Extract the (X, Y) coordinate from the center of the cell holding the provided text.  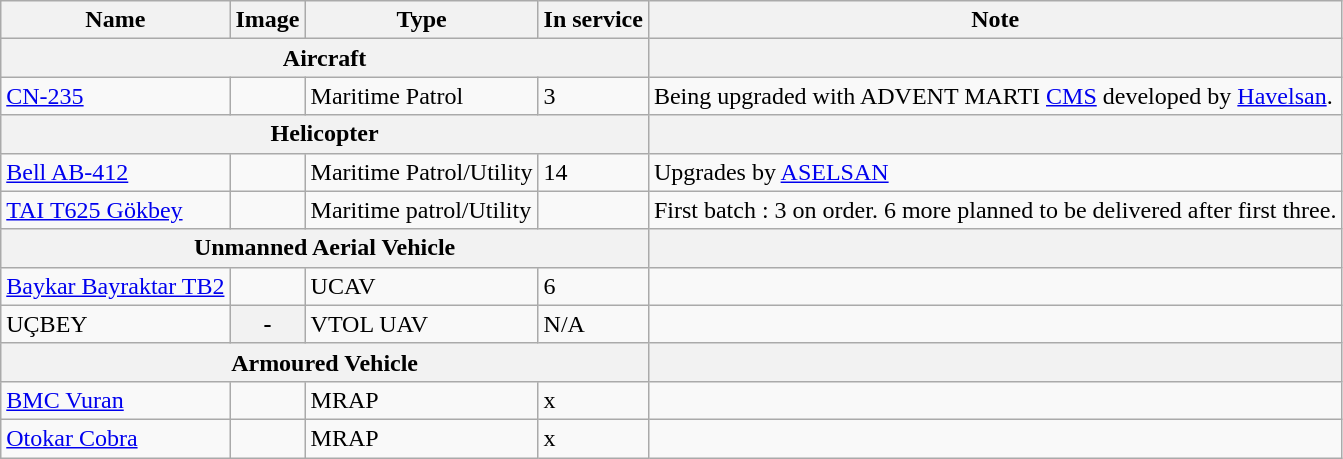
3 (593, 96)
Maritime Patrol (422, 96)
VTOL UAV (422, 324)
Being upgraded with ADVENT MARTI CMS developed by Havelsan. (995, 96)
Aircraft (325, 58)
Maritime Patrol/Utility (422, 172)
Bell AB-412 (116, 172)
6 (593, 286)
First batch : 3 on order. 6 more planned to be delivered after first three. (995, 210)
Type (422, 20)
BMC Vuran (116, 400)
Name (116, 20)
In service (593, 20)
Maritime patrol/Utility (422, 210)
UÇBEY (116, 324)
TAI T625 Gökbey (116, 210)
Otokar Cobra (116, 438)
N/A (593, 324)
Helicopter (325, 134)
Armoured Vehicle (325, 362)
- (268, 324)
CN-235 (116, 96)
Baykar Bayraktar TB2 (116, 286)
UCAV (422, 286)
Image (268, 20)
14 (593, 172)
Note (995, 20)
Upgrades by ASELSAN (995, 172)
Unmanned Aerial Vehicle (325, 248)
